Identify which cell holds the provided text, then report its [X, Y] central coordinate. 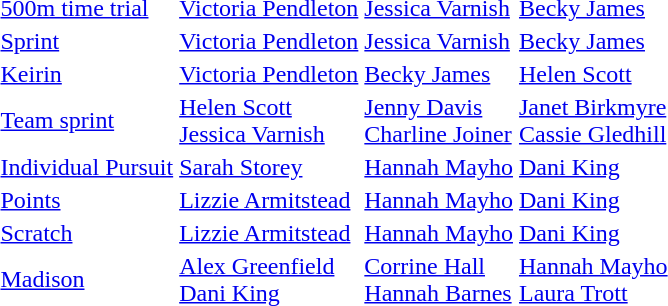
Jenny Davis Charline Joiner [439, 120]
Jessica Varnish [439, 41]
Helen Scott Jessica Varnish [269, 120]
Sarah Storey [269, 167]
Becky James [439, 74]
